Extract the (x, y) coordinate from the center of the cell holding the provided text.  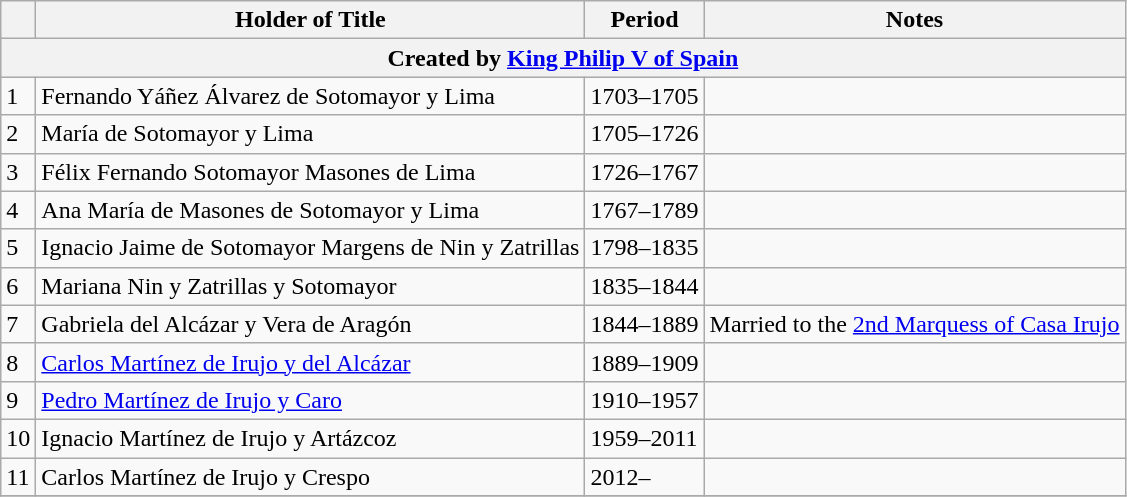
2 (18, 134)
1703–1705 (644, 96)
Gabriela del Alcázar y Vera de Aragón (310, 324)
1889–1909 (644, 362)
Ignacio Martínez de Irujo y Artázcoz (310, 438)
5 (18, 248)
1 (18, 96)
Ana María de Masones de Sotomayor y Lima (310, 210)
6 (18, 286)
8 (18, 362)
Married to the 2nd Marquess of Casa Irujo (914, 324)
7 (18, 324)
11 (18, 477)
1959–2011 (644, 438)
Created by King Philip V of Spain (563, 58)
9 (18, 400)
Carlos Martínez de Irujo y Crespo (310, 477)
Notes (914, 20)
Fernando Yáñez Álvarez de Sotomayor y Lima (310, 96)
Félix Fernando Sotomayor Masones de Lima (310, 172)
María de Sotomayor y Lima (310, 134)
4 (18, 210)
Pedro Martínez de Irujo y Caro (310, 400)
1705–1726 (644, 134)
1767–1789 (644, 210)
2012– (644, 477)
Holder of Title (310, 20)
1798–1835 (644, 248)
Period (644, 20)
1910–1957 (644, 400)
10 (18, 438)
1835–1844 (644, 286)
Ignacio Jaime de Sotomayor Margens de Nin y Zatrillas (310, 248)
1726–1767 (644, 172)
3 (18, 172)
Mariana Nin y Zatrillas y Sotomayor (310, 286)
1844–1889 (644, 324)
Carlos Martínez de Irujo y del Alcázar (310, 362)
